Return (x, y) of the center of cell containing provided text 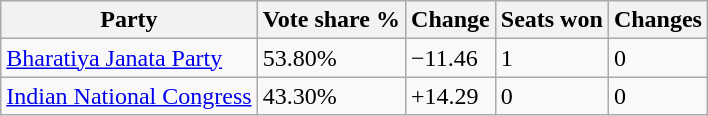
Seats won (552, 20)
53.80% (331, 58)
1 (552, 58)
Bharatiya Janata Party (129, 58)
43.30% (331, 96)
Party (129, 20)
Change (451, 20)
−11.46 (451, 58)
Vote share % (331, 20)
Changes (658, 20)
Indian National Congress (129, 96)
+14.29 (451, 96)
